Output the [X, Y] coordinate of the center of the cell containing the given text.  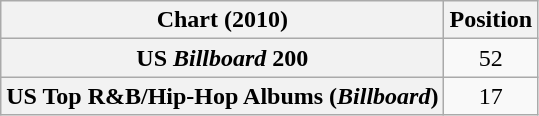
US Billboard 200 [222, 58]
Chart (2010) [222, 20]
17 [491, 96]
US Top R&B/Hip-Hop Albums (Billboard) [222, 96]
52 [491, 58]
Position [491, 20]
